Pinpoint the cell where the given text exists, returning its (X, Y) midpoint coordinate. 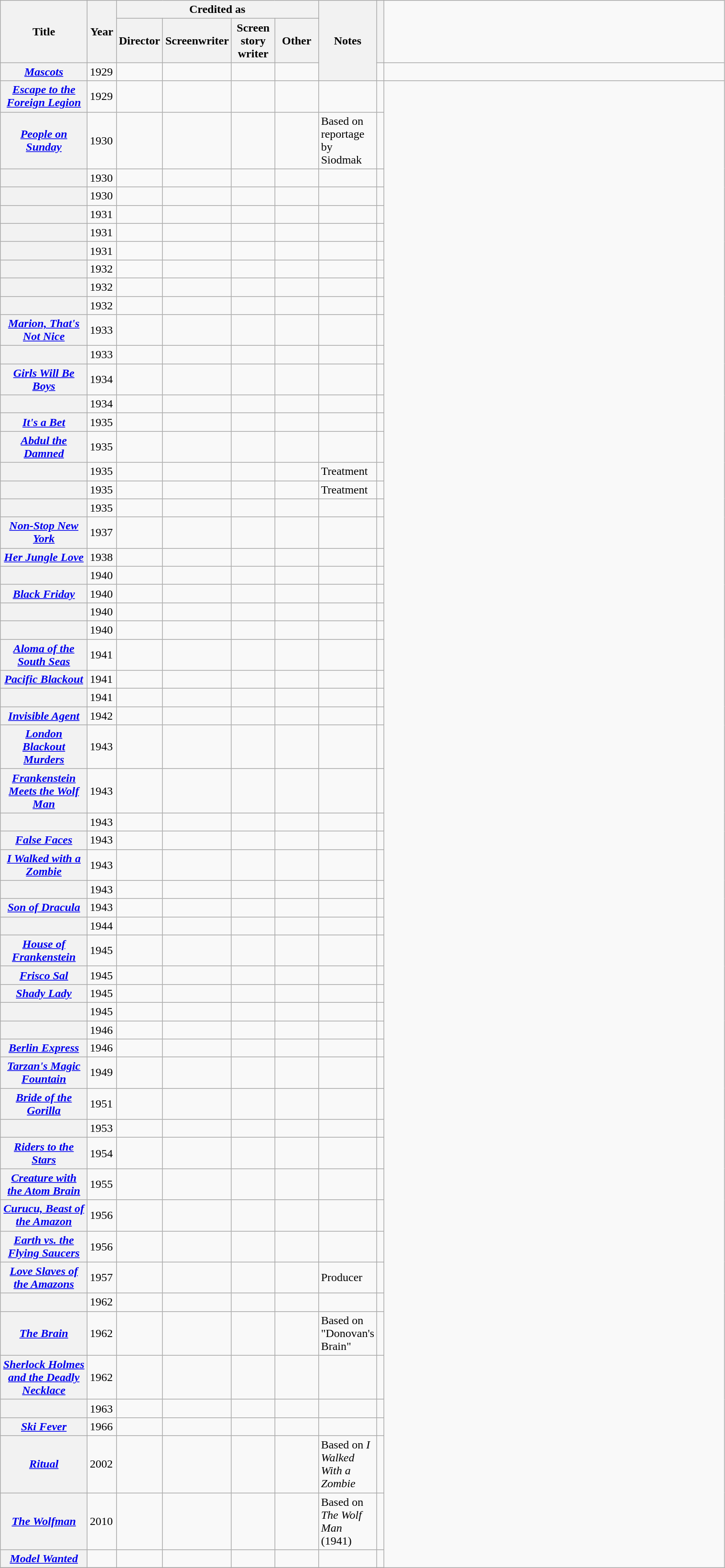
Title (44, 32)
2010 (102, 1522)
I Walked with a Zombie (44, 865)
Escape to the Foreign Legion (44, 97)
Tarzan's Magic Fountain (44, 1073)
Abdul the Damned (44, 447)
Ritual (44, 1464)
Riders to the Stars (44, 1153)
Director (140, 41)
Non-Stop New York (44, 533)
Ski Fever (44, 1426)
It's a Bet (44, 422)
Frankenstein Meets the Wolf Man (44, 791)
Model Wanted (44, 1559)
Based on I Walked With a Zombie (348, 1464)
Frisco Sal (44, 975)
1944 (102, 926)
1951 (102, 1104)
Aloma of the South Seas (44, 654)
People on Sunday (44, 141)
1942 (102, 716)
House of Frankenstein (44, 951)
1957 (102, 1278)
1963 (102, 1408)
Invisible Agent (44, 716)
Earth vs. the Flying Saucers (44, 1246)
1949 (102, 1073)
Based on The Wolf Man (1941) (348, 1522)
Year (102, 32)
Credited as (217, 10)
Screenwriter (197, 41)
Based on reportage by Siodmak (348, 141)
1954 (102, 1153)
Girls Will Be Boys (44, 380)
Sherlock Holmes and the Deadly Necklace (44, 1377)
Other (296, 41)
2002 (102, 1464)
London Blackout Murders (44, 747)
Mascots (44, 72)
Berlin Express (44, 1048)
Pacific Blackout (44, 680)
Her Jungle Love (44, 557)
The Brain (44, 1333)
False Faces (44, 840)
Producer (348, 1278)
Love Slaves of the Amazons (44, 1278)
Based on "Donovan's Brain" (348, 1333)
1938 (102, 557)
Curucu, Beast of the Amazon (44, 1216)
Son of Dracula (44, 908)
Black Friday (44, 593)
Creature with the Atom Brain (44, 1184)
Shady Lady (44, 993)
1937 (102, 533)
Screen story writer (253, 41)
1955 (102, 1184)
The Wolfman (44, 1522)
1953 (102, 1129)
Marion, That's Not Nice (44, 330)
Bride of the Gorilla (44, 1104)
Notes (348, 41)
1966 (102, 1426)
